Scan for the cell matching the given text and deliver its [X, Y] coordinate at center. 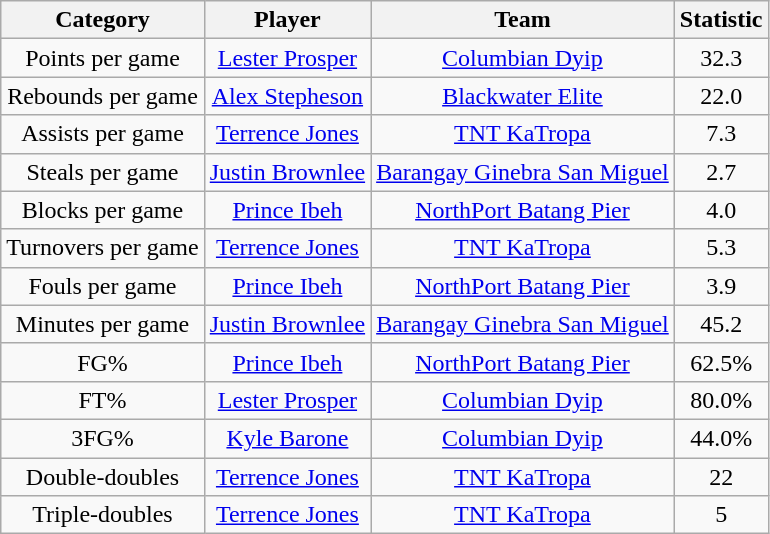
32.3 [721, 58]
44.0% [721, 438]
Assists per game [102, 134]
Minutes per game [102, 324]
Blocks per game [102, 210]
22 [721, 477]
Double-doubles [102, 477]
FG% [102, 362]
3FG% [102, 438]
62.5% [721, 362]
Kyle Barone [287, 438]
Category [102, 20]
Steals per game [102, 172]
Team [523, 20]
Rebounds per game [102, 96]
5 [721, 515]
Player [287, 20]
Statistic [721, 20]
Turnovers per game [102, 248]
22.0 [721, 96]
Fouls per game [102, 286]
7.3 [721, 134]
45.2 [721, 324]
2.7 [721, 172]
80.0% [721, 400]
Alex Stepheson [287, 96]
Blackwater Elite [523, 96]
Points per game [102, 58]
5.3 [721, 248]
4.0 [721, 210]
3.9 [721, 286]
Triple-doubles [102, 515]
FT% [102, 400]
